From the cell containing the given text, extract its center point as (x, y) coordinate. 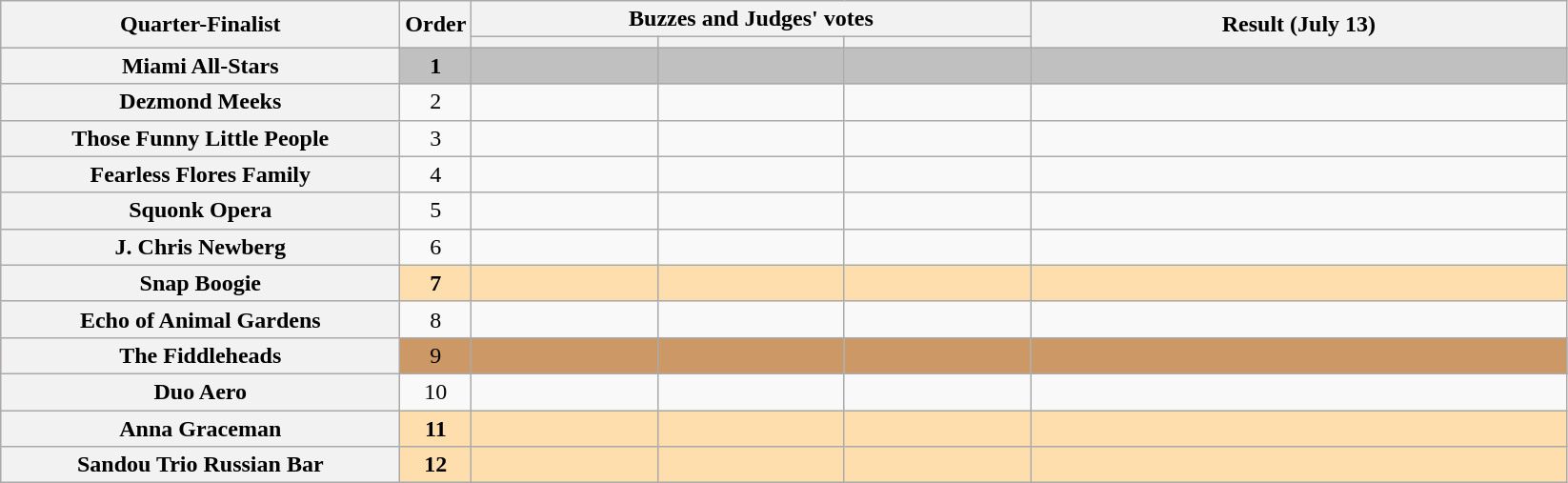
Those Funny Little People (200, 138)
Echo of Animal Gardens (200, 319)
12 (436, 465)
9 (436, 355)
Order (436, 25)
Sandou Trio Russian Bar (200, 465)
6 (436, 247)
Buzzes and Judges' votes (751, 19)
Fearless Flores Family (200, 174)
1 (436, 66)
Quarter-Finalist (200, 25)
7 (436, 283)
8 (436, 319)
J. Chris Newberg (200, 247)
Miami All-Stars (200, 66)
Dezmond Meeks (200, 102)
10 (436, 392)
Squonk Opera (200, 211)
11 (436, 428)
4 (436, 174)
The Fiddleheads (200, 355)
Result (July 13) (1299, 25)
2 (436, 102)
Anna Graceman (200, 428)
3 (436, 138)
Duo Aero (200, 392)
5 (436, 211)
Snap Boogie (200, 283)
